From the cell containing the given text, extract its center point as (X, Y) coordinate. 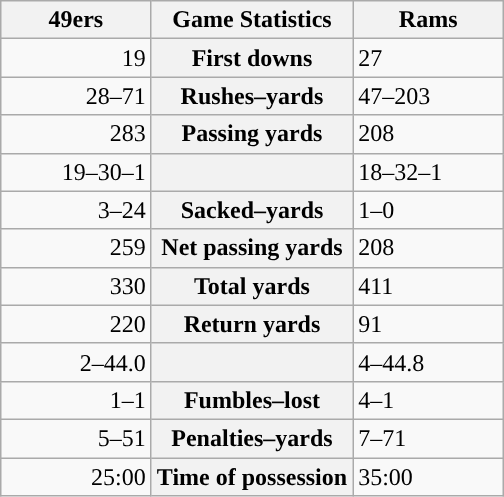
Time of possession (252, 477)
47–203 (428, 96)
4–44.8 (428, 362)
220 (76, 324)
25:00 (76, 477)
Net passing yards (252, 248)
35:00 (428, 477)
First downs (252, 58)
Passing yards (252, 134)
411 (428, 286)
3–24 (76, 210)
91 (428, 324)
Return yards (252, 324)
7–71 (428, 438)
18–32–1 (428, 172)
Sacked–yards (252, 210)
28–71 (76, 96)
Game Statistics (252, 20)
1–1 (76, 400)
4–1 (428, 400)
27 (428, 58)
Rushes–yards (252, 96)
Total yards (252, 286)
Fumbles–lost (252, 400)
2–44.0 (76, 362)
19–30–1 (76, 172)
330 (76, 286)
49ers (76, 20)
259 (76, 248)
283 (76, 134)
Rams (428, 20)
19 (76, 58)
Penalties–yards (252, 438)
1–0 (428, 210)
5–51 (76, 438)
